Identify which cell holds the provided text, then report its [X, Y] central coordinate. 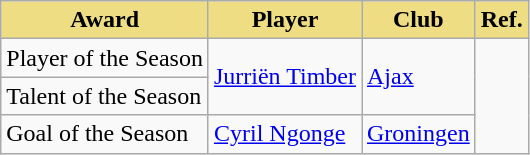
Jurriën Timber [284, 77]
Groningen [419, 134]
Ajax [419, 77]
Ref. [502, 20]
Talent of the Season [105, 96]
Award [105, 20]
Player [284, 20]
Club [419, 20]
Player of the Season [105, 58]
Goal of the Season [105, 134]
Cyril Ngonge [284, 134]
